Detect which cell encompasses the target text, then output its [x, y] center coordinate. 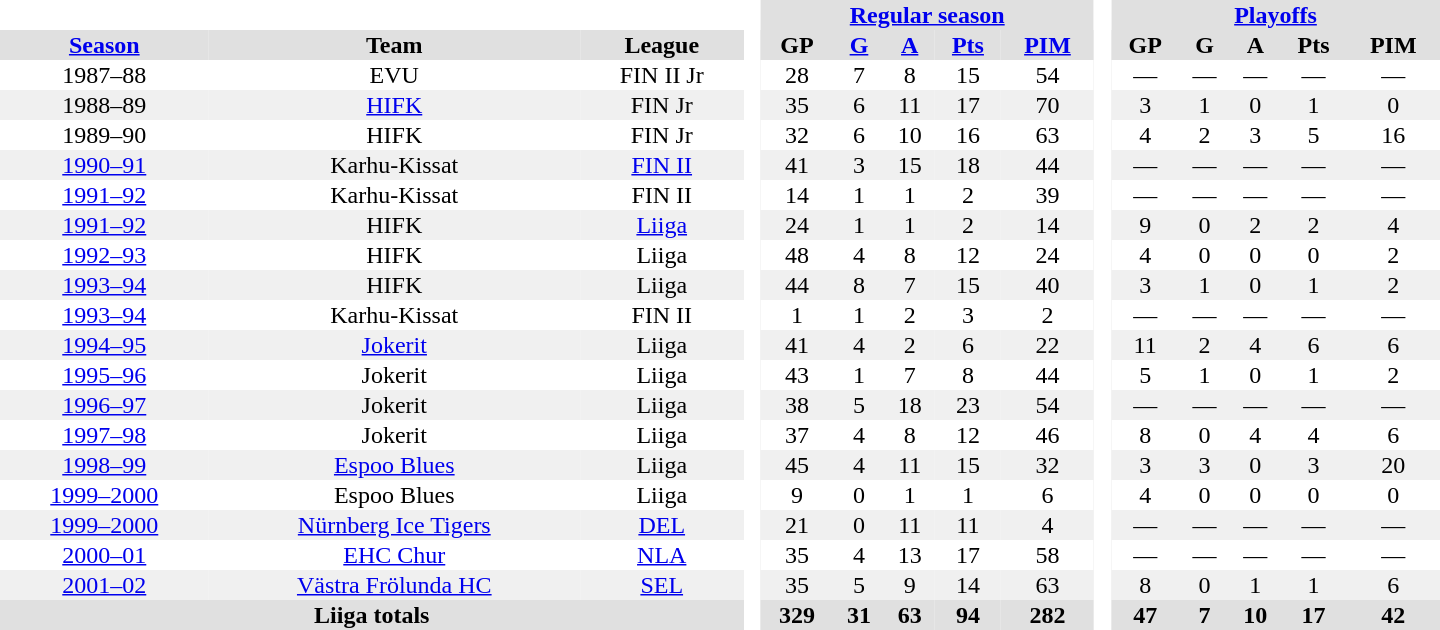
EVU [394, 75]
43 [796, 375]
NLA [662, 555]
58 [1048, 555]
DEL [662, 525]
329 [796, 615]
94 [968, 615]
42 [1393, 615]
2001–02 [104, 585]
22 [1048, 345]
EHC Chur [394, 555]
70 [1048, 105]
45 [796, 465]
Regular season [927, 15]
20 [1393, 465]
Playoffs [1276, 15]
38 [796, 405]
Team [394, 45]
1997–98 [104, 435]
48 [796, 255]
46 [1048, 435]
1998–99 [104, 465]
31 [860, 615]
23 [968, 405]
40 [1048, 285]
Season [104, 45]
28 [796, 75]
1995–96 [104, 375]
1992–93 [104, 255]
47 [1145, 615]
1996–97 [104, 405]
Liiga totals [372, 615]
Västra Frölunda HC [394, 585]
1990–91 [104, 165]
37 [796, 435]
1988–89 [104, 105]
Nürnberg Ice Tigers [394, 525]
2000–01 [104, 555]
282 [1048, 615]
SEL [662, 585]
13 [910, 555]
League [662, 45]
FIN II Jr [662, 75]
39 [1048, 195]
1987–88 [104, 75]
1994–95 [104, 345]
21 [796, 525]
1989–90 [104, 135]
